For the text-containing cell, return its midpoint in [x, y] coordinate format. 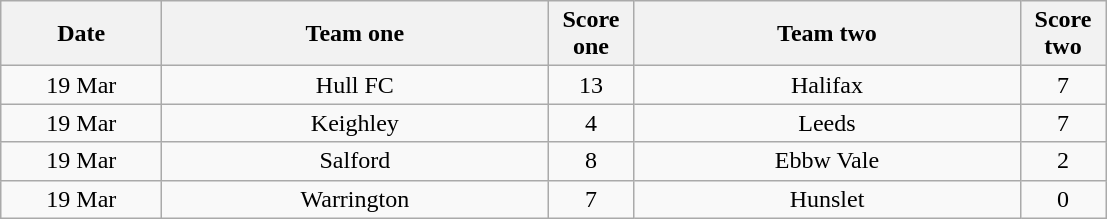
2 [1063, 161]
4 [591, 123]
Salford [355, 161]
13 [591, 85]
Date [82, 34]
Hull FC [355, 85]
Team two [827, 34]
Halifax [827, 85]
Warrington [355, 199]
Team one [355, 34]
Leeds [827, 123]
Hunslet [827, 199]
0 [1063, 199]
Score one [591, 34]
Ebbw Vale [827, 161]
8 [591, 161]
Score two [1063, 34]
Keighley [355, 123]
